For the text-containing cell, return its midpoint in (X, Y) coordinate format. 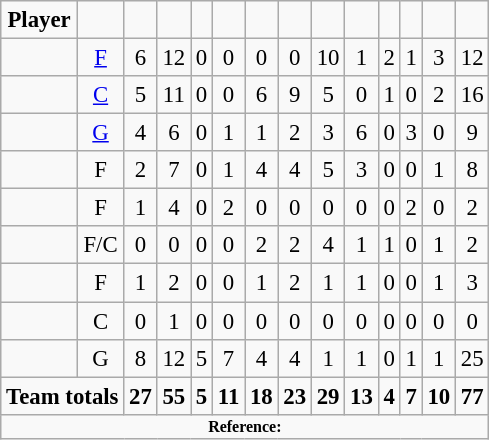
13 (362, 396)
55 (174, 396)
F/C (100, 245)
77 (472, 396)
23 (294, 396)
16 (472, 95)
Team totals (62, 396)
25 (472, 358)
Player (40, 20)
Reference: (245, 426)
29 (328, 396)
27 (140, 396)
18 (262, 396)
